For the text-containing cell, return its midpoint in [X, Y] coordinate format. 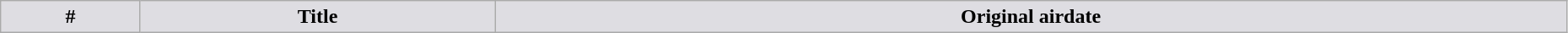
# [71, 17]
Original airdate [1031, 17]
Title [317, 17]
